Find where the given text appears and provide that cell's center as (x, y) coordinate. 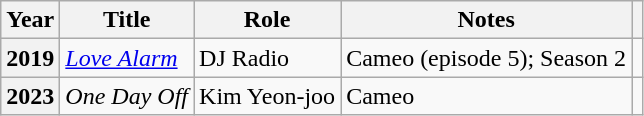
Notes (486, 20)
2023 (30, 96)
Love Alarm (127, 58)
2019 (30, 58)
DJ Radio (268, 58)
Cameo (episode 5); Season 2 (486, 58)
Year (30, 20)
One Day Off (127, 96)
Kim Yeon-joo (268, 96)
Cameo (486, 96)
Role (268, 20)
Title (127, 20)
